Capture the cell that displays the provided text and extract its (X, Y) central coordinate. 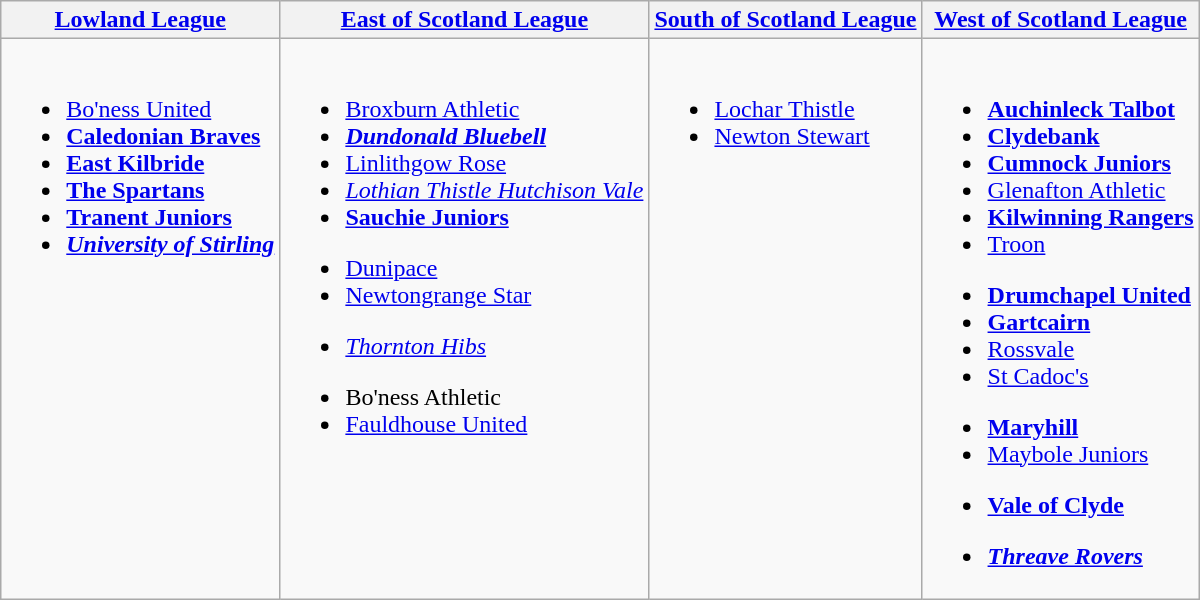
West of Scotland League (1060, 20)
Bo'ness UnitedCaledonian BravesEast KilbrideThe SpartansTranent JuniorsUniversity of Stirling (140, 319)
Lochar ThistleNewton Stewart (786, 319)
South of Scotland League (786, 20)
East of Scotland League (464, 20)
Lowland League (140, 20)
